Pinpoint the cell where the given text exists, returning its (X, Y) midpoint coordinate. 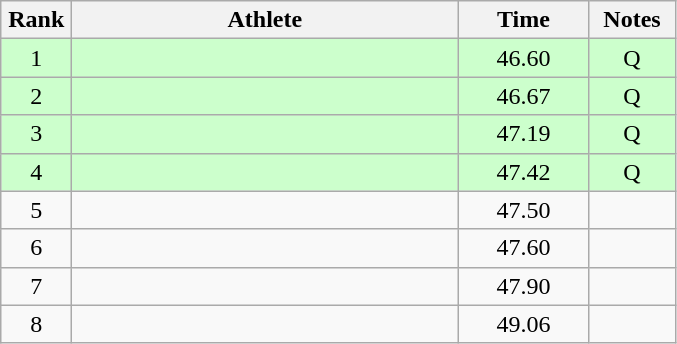
Notes (632, 20)
1 (36, 58)
46.67 (524, 96)
Rank (36, 20)
Time (524, 20)
49.06 (524, 324)
4 (36, 172)
5 (36, 210)
47.50 (524, 210)
47.90 (524, 286)
7 (36, 286)
47.60 (524, 248)
6 (36, 248)
47.19 (524, 134)
8 (36, 324)
47.42 (524, 172)
3 (36, 134)
46.60 (524, 58)
Athlete (265, 20)
2 (36, 96)
